Detect which cell encompasses the target text, then output its [X, Y] center coordinate. 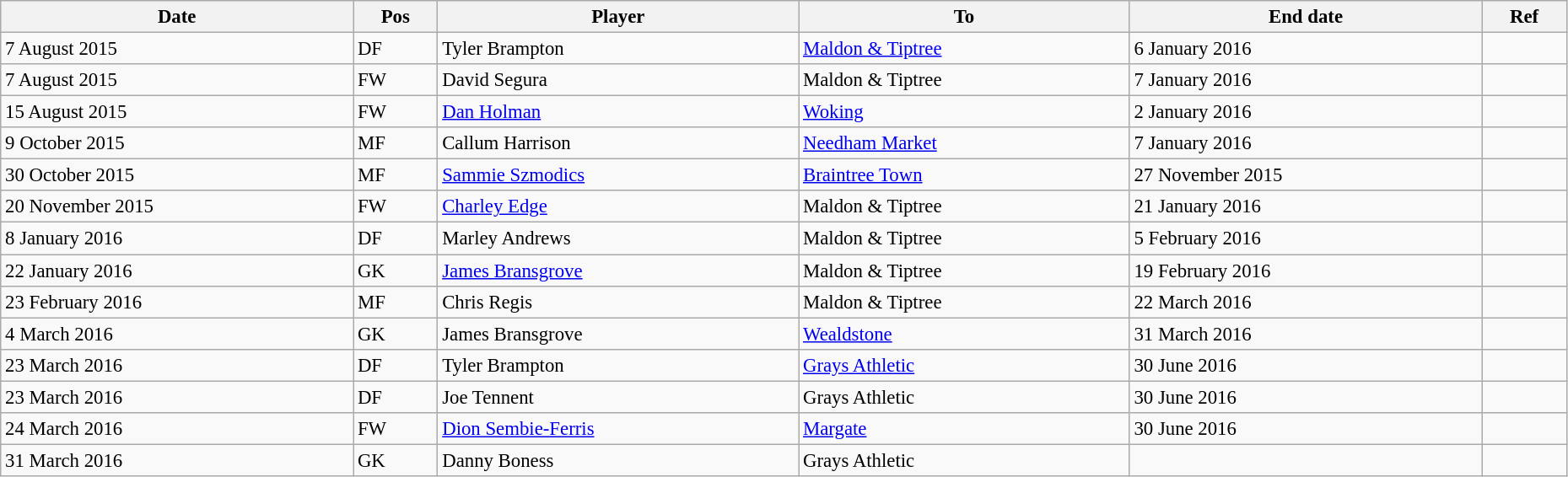
Charley Edge [618, 206]
15 August 2015 [177, 112]
Chris Regis [618, 302]
Pos [396, 17]
Sammie Szmodics [618, 175]
30 October 2015 [177, 175]
24 March 2016 [177, 429]
Marley Andrews [618, 238]
Danny Boness [618, 460]
4 March 2016 [177, 334]
Woking [964, 112]
19 February 2016 [1306, 271]
Joe Tennent [618, 397]
To [964, 17]
27 November 2015 [1306, 175]
Dan Holman [618, 112]
20 November 2015 [177, 206]
Braintree Town [964, 175]
8 January 2016 [177, 238]
21 January 2016 [1306, 206]
Callum Harrison [618, 143]
End date [1306, 17]
6 January 2016 [1306, 49]
5 February 2016 [1306, 238]
23 February 2016 [177, 302]
Wealdstone [964, 334]
22 March 2016 [1306, 302]
Dion Sembie-Ferris [618, 429]
Ref [1524, 17]
2 January 2016 [1306, 112]
Margate [964, 429]
22 January 2016 [177, 271]
Date [177, 17]
9 October 2015 [177, 143]
David Segura [618, 80]
Player [618, 17]
Needham Market [964, 143]
